Find where the given text appears and provide that cell's center as (X, Y) coordinate. 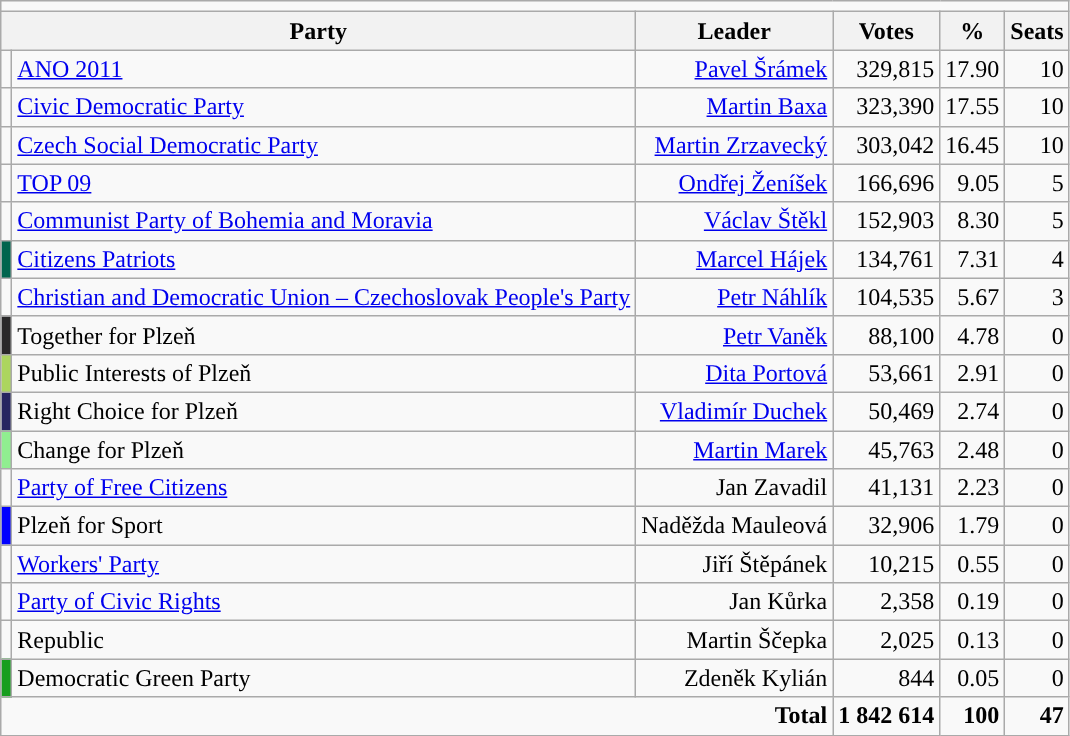
Republic (324, 640)
Jan Kůrka (734, 602)
Czech Social Democratic Party (324, 145)
329,815 (886, 69)
134,761 (886, 259)
2,025 (886, 640)
Ondřej Ženíšek (734, 183)
Leader (734, 31)
844 (886, 678)
2,358 (886, 602)
Pavel Šrámek (734, 69)
323,390 (886, 107)
Naděžda Mauleová (734, 526)
Martin Zrzavecký (734, 145)
Right Choice for Plzeň (324, 411)
% (972, 31)
3 (1037, 297)
152,903 (886, 221)
2.91 (972, 373)
Party of Free Citizens (324, 488)
1 842 614 (886, 716)
4.78 (972, 335)
32,906 (886, 526)
Workers' Party (324, 564)
Dita Portová (734, 373)
7.31 (972, 259)
Vladimír Duchek (734, 411)
Public Interests of Plzeň (324, 373)
0.55 (972, 564)
Party (318, 31)
104,535 (886, 297)
Martin Marek (734, 449)
Communist Party of Bohemia and Moravia (324, 221)
10,215 (886, 564)
8.30 (972, 221)
Martin Baxa (734, 107)
Votes (886, 31)
Citizens Patriots (324, 259)
17.55 (972, 107)
Jiří Štěpánek (734, 564)
Democratic Green Party (324, 678)
50,469 (886, 411)
Seats (1037, 31)
Zdeněk Kylián (734, 678)
Marcel Hájek (734, 259)
Plzeň for Sport (324, 526)
100 (972, 716)
9.05 (972, 183)
4 (1037, 259)
2.74 (972, 411)
53,661 (886, 373)
2.23 (972, 488)
Total (417, 716)
Party of Civic Rights (324, 602)
1.79 (972, 526)
5.67 (972, 297)
166,696 (886, 183)
Václav Štěkl (734, 221)
47 (1037, 716)
Martin Ščepka (734, 640)
Together for Plzeň (324, 335)
Christian and Democratic Union – Czechoslovak People's Party (324, 297)
Jan Zavadil (734, 488)
2.48 (972, 449)
0.13 (972, 640)
Petr Vaněk (734, 335)
0.05 (972, 678)
41,131 (886, 488)
ANO 2011 (324, 69)
303,042 (886, 145)
Civic Democratic Party (324, 107)
17.90 (972, 69)
16.45 (972, 145)
Petr Náhlík (734, 297)
Change for Plzeň (324, 449)
45,763 (886, 449)
TOP 09 (324, 183)
88,100 (886, 335)
0.19 (972, 602)
